Extract the [x, y] coordinate from the center of the cell holding the provided text.  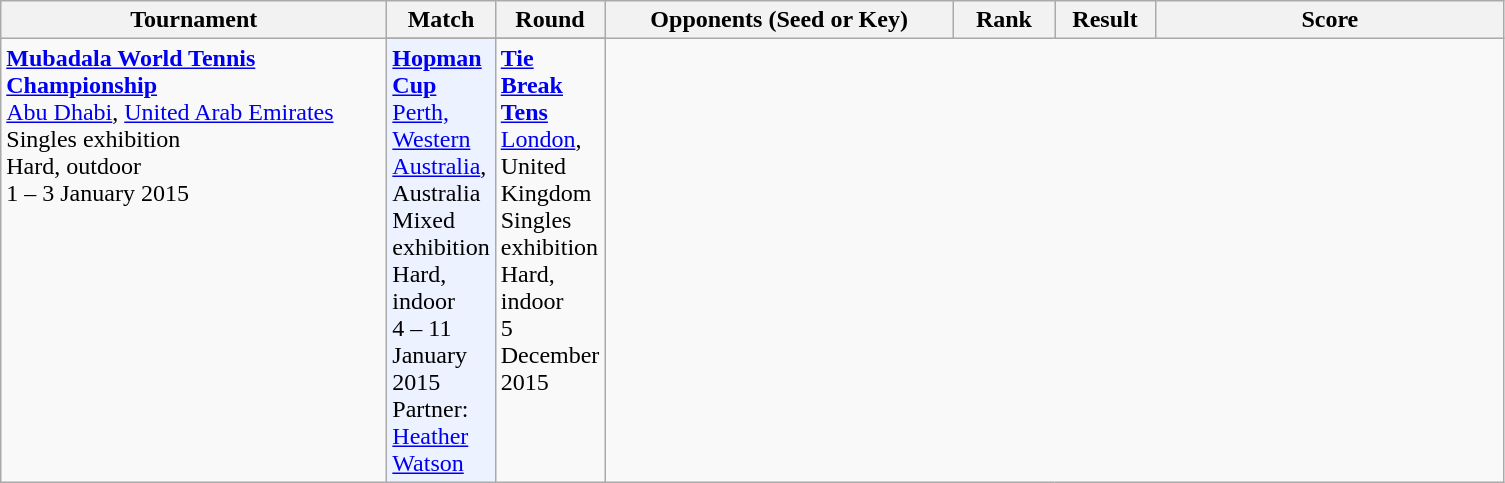
Match [441, 20]
Mubadala World Tennis Championship Abu Dhabi, United Arab EmiratesSingles exhibitionHard, outdoor1 – 3 January 2015 [194, 260]
Tournament [194, 20]
Tie Break Tens London, United KingdomSingles exhibitionHard, indoor5 December 2015 [550, 260]
Score [1330, 20]
Round [550, 20]
Hopman Cup Perth, Western Australia, AustraliaMixed exhibitionHard, indoor4 – 11 January 2015Partner: Heather Watson [441, 260]
Result [1104, 20]
Opponents (Seed or Key) [780, 20]
Rank [1004, 20]
